Identify which cell holds the provided text, then report its (X, Y) central coordinate. 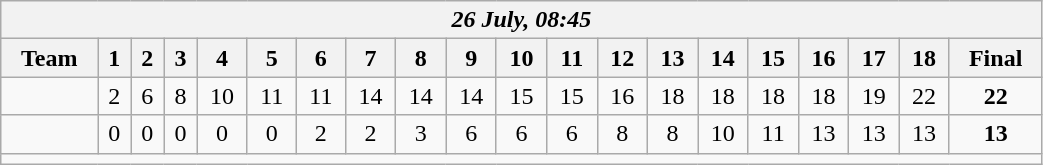
9 (471, 58)
26 July, 08:45 (522, 20)
7 (370, 58)
4 (222, 58)
12 (622, 58)
Team (50, 58)
Final (996, 58)
17 (874, 58)
1 (114, 58)
19 (874, 96)
5 (272, 58)
